Output the [X, Y] coordinate of the center of the cell containing the given text.  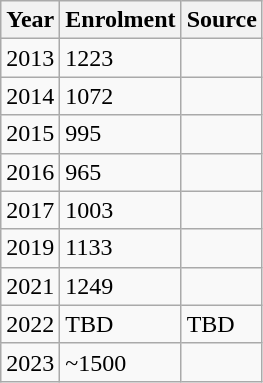
2015 [30, 134]
965 [120, 172]
1072 [120, 96]
2023 [30, 362]
2013 [30, 58]
2017 [30, 210]
2014 [30, 96]
1003 [120, 210]
2022 [30, 324]
995 [120, 134]
1223 [120, 58]
2021 [30, 286]
1133 [120, 248]
1249 [120, 286]
2019 [30, 248]
Source [222, 20]
Year [30, 20]
2016 [30, 172]
~1500 [120, 362]
Enrolment [120, 20]
